Detect which cell encompasses the target text, then output its (x, y) center coordinate. 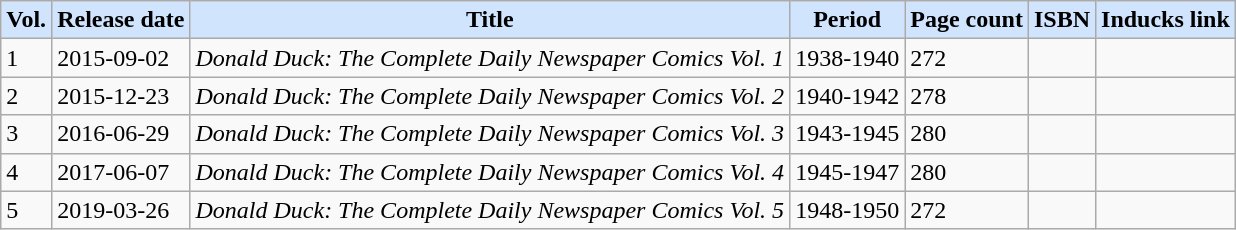
Period (848, 20)
2 (26, 96)
2017-06-07 (121, 172)
1940-1942 (848, 96)
Page count (967, 20)
Inducks link (1166, 20)
5 (26, 210)
1948-1950 (848, 210)
1945-1947 (848, 172)
Release date (121, 20)
2019-03-26 (121, 210)
2016-06-29 (121, 134)
ISBN (1062, 20)
Donald Duck: The Complete Daily Newspaper Comics Vol. 4 (490, 172)
1938-1940 (848, 58)
Donald Duck: The Complete Daily Newspaper Comics Vol. 5 (490, 210)
Donald Duck: The Complete Daily Newspaper Comics Vol. 1 (490, 58)
Vol. (26, 20)
2015-09-02 (121, 58)
4 (26, 172)
2015-12-23 (121, 96)
Donald Duck: The Complete Daily Newspaper Comics Vol. 2 (490, 96)
Title (490, 20)
278 (967, 96)
Donald Duck: The Complete Daily Newspaper Comics Vol. 3 (490, 134)
3 (26, 134)
1 (26, 58)
1943-1945 (848, 134)
